Detect which cell encompasses the target text, then output its (x, y) center coordinate. 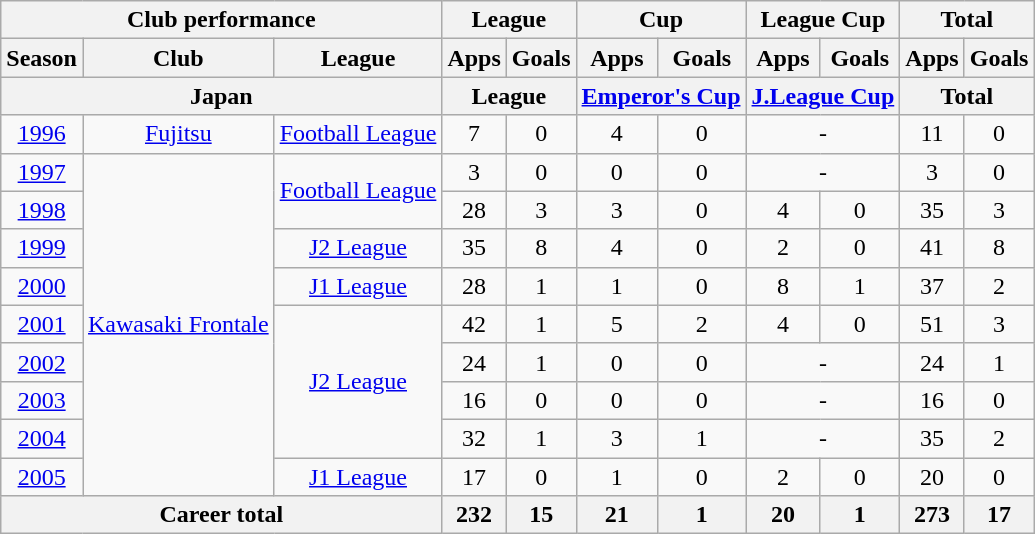
Season (42, 58)
Emperor's Cup (661, 96)
2004 (42, 438)
1996 (42, 134)
32 (474, 438)
11 (932, 134)
2003 (42, 400)
2005 (42, 477)
232 (474, 515)
2002 (42, 362)
5 (617, 324)
Club performance (222, 20)
1998 (42, 210)
1999 (42, 248)
Fujitsu (178, 134)
51 (932, 324)
Kawasaki Frontale (178, 324)
7 (474, 134)
J.League Cup (823, 96)
Japan (222, 96)
League Cup (823, 20)
273 (932, 515)
15 (541, 515)
21 (617, 515)
Club (178, 58)
37 (932, 286)
Cup (661, 20)
1997 (42, 172)
2000 (42, 286)
42 (474, 324)
41 (932, 248)
Career total (222, 515)
2001 (42, 324)
